Scan for the cell matching the given text and deliver its (X, Y) coordinate at center. 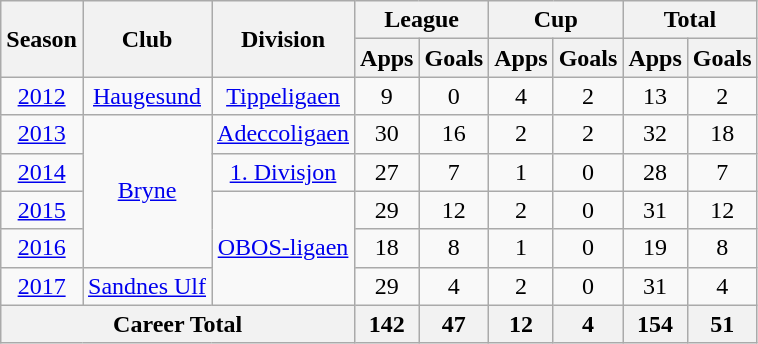
32 (655, 134)
2015 (42, 210)
16 (454, 134)
Adeccoligaen (284, 134)
154 (655, 324)
1. Divisjon (284, 172)
Division (284, 39)
13 (655, 96)
30 (387, 134)
2016 (42, 248)
2013 (42, 134)
19 (655, 248)
2014 (42, 172)
Haugesund (146, 96)
Club (146, 39)
9 (387, 96)
OBOS-ligaen (284, 248)
2012 (42, 96)
Season (42, 39)
27 (387, 172)
28 (655, 172)
Bryne (146, 191)
League (422, 20)
Career Total (178, 324)
51 (722, 324)
47 (454, 324)
Tippeligaen (284, 96)
Cup (556, 20)
142 (387, 324)
Sandnes Ulf (146, 286)
2017 (42, 286)
Total (690, 20)
